Pinpoint the cell where the given text exists, returning its [x, y] midpoint coordinate. 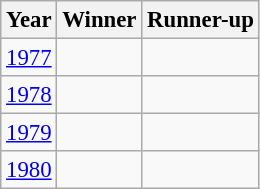
1979 [29, 133]
1978 [29, 95]
Winner [100, 20]
1980 [29, 170]
Year [29, 20]
1977 [29, 58]
Runner-up [200, 20]
